Pinpoint the cell where the given text exists, returning its (x, y) midpoint coordinate. 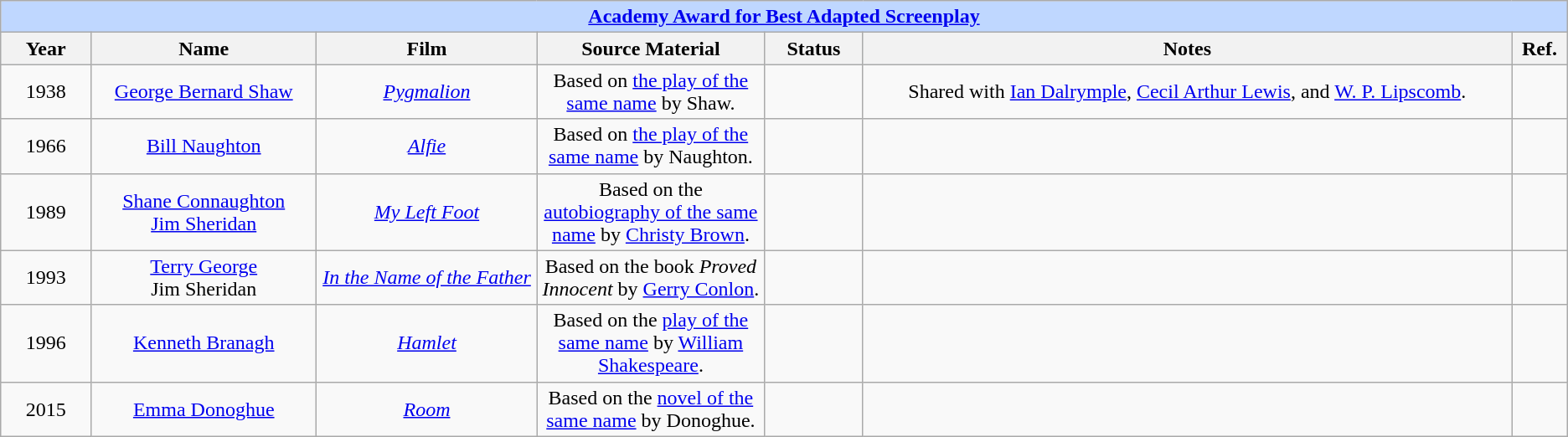
Based on the autobiography of the same name by Christy Brown. (651, 212)
Shane Connaughton Jim Sheridan (204, 212)
In the Name of the Father (427, 278)
Shared with Ian Dalrymple, Cecil Arthur Lewis, and W. P. Lipscomb. (1187, 92)
1938 (46, 92)
Kenneth Branagh (204, 343)
Hamlet (427, 343)
Film (427, 49)
Alfie (427, 146)
Emma Donoghue (204, 409)
Based on the play of the same name by William Shakespeare. (651, 343)
Room (427, 409)
Based on the play of the same name by Shaw. (651, 92)
1966 (46, 146)
1996 (46, 343)
Notes (1187, 49)
1993 (46, 278)
2015 (46, 409)
Pygmalion (427, 92)
Year (46, 49)
George Bernard Shaw (204, 92)
Ref. (1540, 49)
Terry George Jim Sheridan (204, 278)
Source Material (651, 49)
Name (204, 49)
1989 (46, 212)
Academy Award for Best Adapted Screenplay (784, 17)
Based on the play of the same name by Naughton. (651, 146)
My Left Foot (427, 212)
Status (814, 49)
Based on the book Proved Innocent by Gerry Conlon. (651, 278)
Bill Naughton (204, 146)
Based on the novel of the same name by Donoghue. (651, 409)
